From the cell containing the given text, extract its center point as (x, y) coordinate. 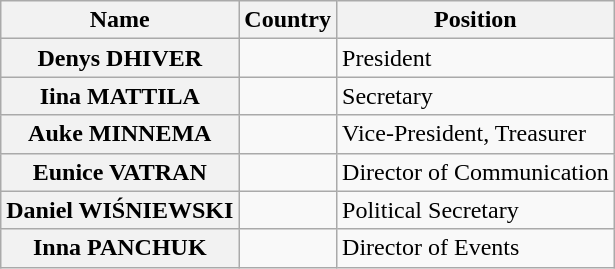
Auke MINNEMA (120, 134)
Director of Events (476, 248)
President (476, 58)
Iina MATTILA (120, 96)
Vice-President, Treasurer (476, 134)
Name (120, 20)
Political Secretary (476, 210)
Director of Communication (476, 172)
Country (288, 20)
Daniel WIŚNIEWSKI (120, 210)
Inna PANCHUK (120, 248)
Position (476, 20)
Eunice VATRAN (120, 172)
Denys DHIVER (120, 58)
Secretary (476, 96)
